Determine the [x, y] coordinate at the center of the cell enclosing the given text.  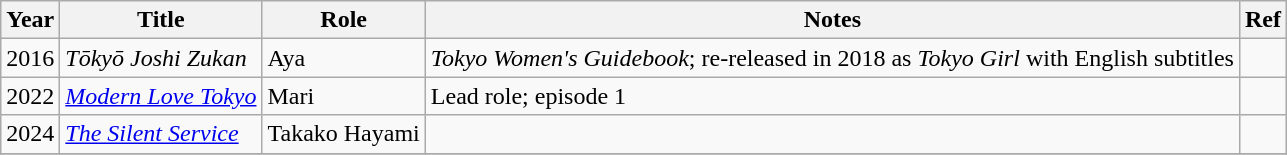
Lead role; episode 1 [832, 96]
2024 [30, 134]
Notes [832, 20]
Role [344, 20]
Tōkyō Joshi Zukan [161, 58]
Ref [1262, 20]
Title [161, 20]
The Silent Service [161, 134]
Aya [344, 58]
Takako Hayami [344, 134]
Modern Love Tokyo [161, 96]
Year [30, 20]
Tokyo Women's Guidebook; re-released in 2018 as Tokyo Girl with English subtitles [832, 58]
2016 [30, 58]
Mari [344, 96]
2022 [30, 96]
